Determine the [X, Y] coordinate at the center of the cell enclosing the given text.  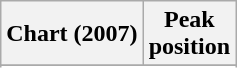
Chart (2007) [72, 34]
Peakposition [189, 34]
